From the cell containing the given text, extract its center point as [x, y] coordinate. 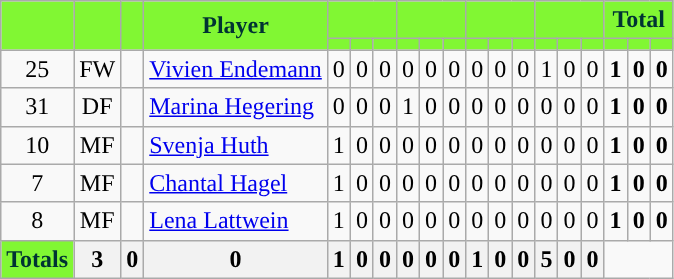
Totals [38, 259]
Lena Lattwein [236, 221]
Marina Hegering [236, 107]
10 [38, 145]
DF [98, 107]
25 [38, 69]
Vivien Endemann [236, 69]
Chantal Hagel [236, 183]
FW [98, 69]
3 [98, 259]
Player [236, 26]
8 [38, 221]
7 [38, 183]
5 [546, 259]
Svenja Huth [236, 145]
Total [638, 20]
31 [38, 107]
